Find where the given text appears and provide that cell's center as [X, Y] coordinate. 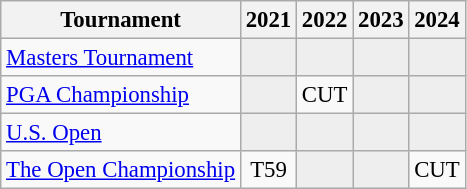
2022 [325, 20]
Tournament [121, 20]
2021 [268, 20]
T59 [268, 170]
2023 [381, 20]
U.S. Open [121, 133]
PGA Championship [121, 95]
Masters Tournament [121, 58]
2024 [437, 20]
The Open Championship [121, 170]
